From the cell containing the given text, extract its center point as (X, Y) coordinate. 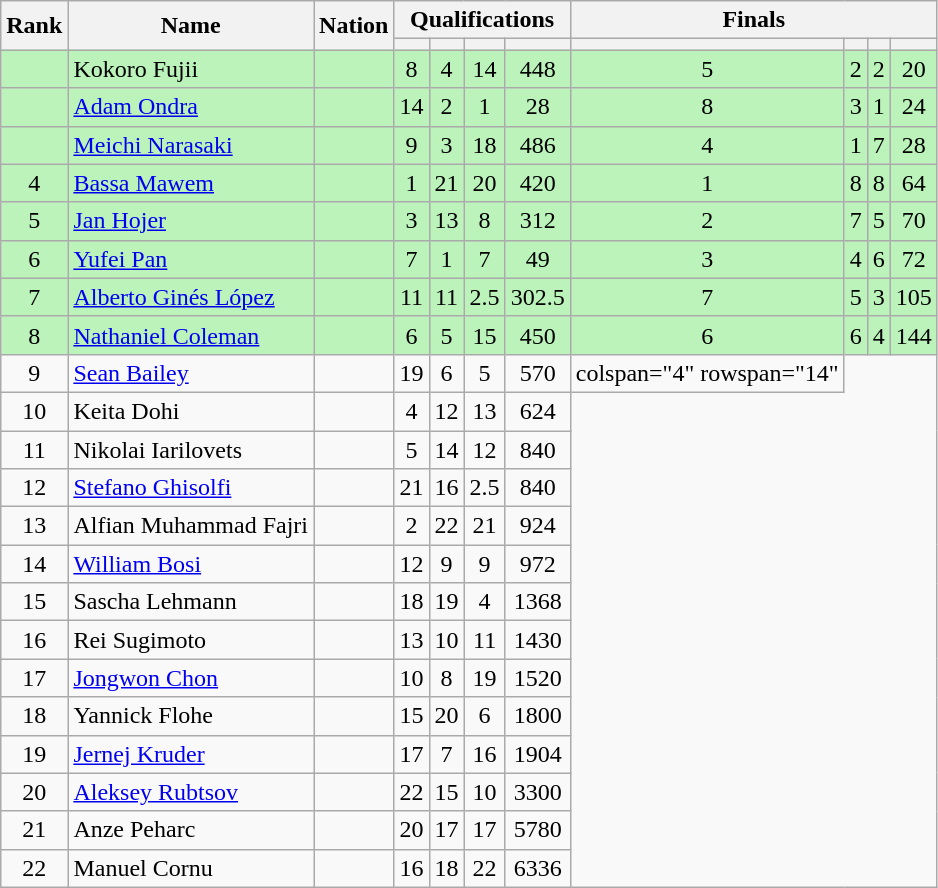
Nation (354, 26)
colspan="4" rowspan="14" (707, 373)
1904 (538, 754)
Finals (754, 20)
302.5 (538, 297)
450 (538, 335)
486 (538, 145)
Name (191, 26)
Yufei Pan (191, 259)
Aleksey Rubtsov (191, 792)
1430 (538, 640)
Meichi Narasaki (191, 145)
105 (914, 297)
70 (914, 221)
Sascha Lehmann (191, 602)
924 (538, 526)
Jan Hojer (191, 221)
1800 (538, 716)
972 (538, 564)
Alfian Muhammad Fajri (191, 526)
448 (538, 69)
312 (538, 221)
24 (914, 107)
49 (538, 259)
Anze Peharc (191, 830)
Qualifications (482, 20)
Alberto Ginés López (191, 297)
Jongwon Chon (191, 678)
Yannick Flohe (191, 716)
570 (538, 373)
Sean Bailey (191, 373)
64 (914, 183)
Jernej Kruder (191, 754)
Nikolai Iarilovets (191, 449)
William Bosi (191, 564)
Rei Sugimoto (191, 640)
Rank (34, 26)
Bassa Mawem (191, 183)
3300 (538, 792)
1520 (538, 678)
420 (538, 183)
624 (538, 411)
6336 (538, 868)
Adam Ondra (191, 107)
Manuel Cornu (191, 868)
Kokoro Fujii (191, 69)
Nathaniel Coleman (191, 335)
72 (914, 259)
1368 (538, 602)
Keita Dohi (191, 411)
144 (914, 335)
5780 (538, 830)
Stefano Ghisolfi (191, 488)
